From the cell containing the given text, extract its center point as [X, Y] coordinate. 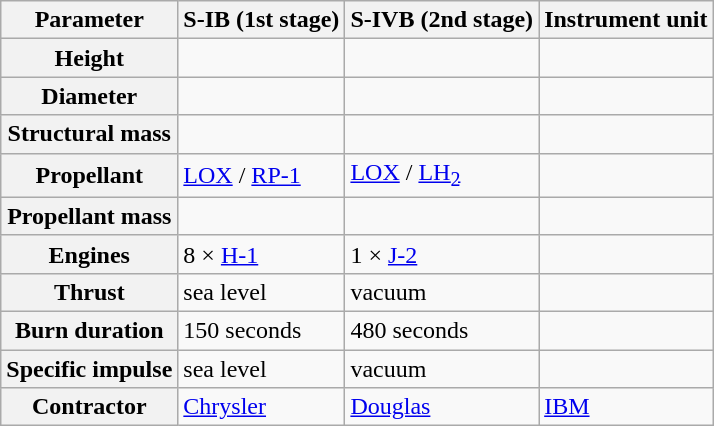
480 seconds [442, 331]
LOX / RP-1 [262, 175]
Structural mass [90, 134]
Instrument unit [626, 20]
Height [90, 58]
Specific impulse [90, 369]
150 seconds [262, 331]
Thrust [90, 292]
S-IVB (2nd stage) [442, 20]
LOX / LH2 [442, 175]
Contractor [90, 407]
Propellant mass [90, 216]
Parameter [90, 20]
8 × H-1 [262, 254]
S-IB (1st stage) [262, 20]
Propellant [90, 175]
Burn duration [90, 331]
1 × J-2 [442, 254]
Chrysler [262, 407]
Diameter [90, 96]
IBM [626, 407]
Engines [90, 254]
Douglas [442, 407]
